For the text-containing cell, return its midpoint in [X, Y] coordinate format. 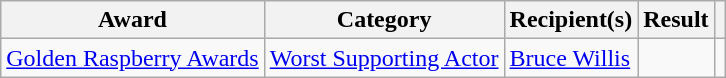
Award [132, 20]
Recipient(s) [571, 20]
Category [384, 20]
Golden Raspberry Awards [132, 58]
Bruce Willis [571, 58]
Worst Supporting Actor [384, 58]
Result [676, 20]
